Locate the cell with the specified text and output its [X, Y] center coordinate. 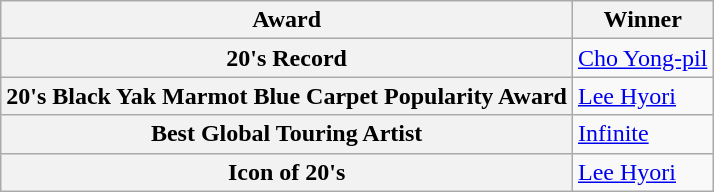
Infinite [642, 134]
Best Global Touring Artist [287, 134]
Winner [642, 20]
Cho Yong-pil [642, 58]
20's Black Yak Marmot Blue Carpet Popularity Award [287, 96]
Award [287, 20]
20's Record [287, 58]
Icon of 20's [287, 172]
